Scan for the cell matching the given text and deliver its (X, Y) coordinate at center. 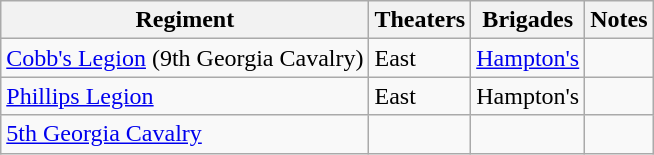
Phillips Legion (185, 96)
Regiment (185, 20)
Brigades (528, 20)
Notes (619, 20)
Cobb's Legion (9th Georgia Cavalry) (185, 58)
Theaters (420, 20)
5th Georgia Cavalry (185, 134)
